Scan for the cell matching the given text and deliver its (X, Y) coordinate at center. 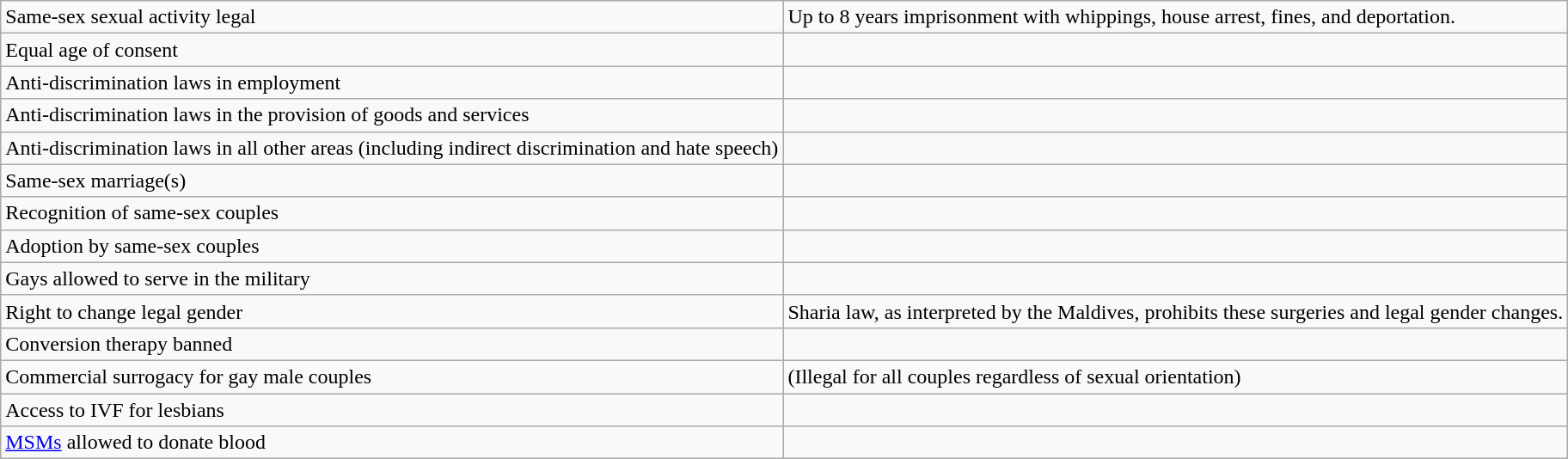
Same-sex sexual activity legal (392, 17)
Up to 8 years imprisonment with whippings, house arrest, fines, and deportation. (1176, 17)
Anti-discrimination laws in employment (392, 83)
Commercial surrogacy for gay male couples (392, 376)
Access to IVF for lesbians (392, 410)
Adoption by same-sex couples (392, 246)
Anti-discrimination laws in all other areas (including indirect discrimination and hate speech) (392, 148)
Recognition of same-sex couples (392, 213)
Conversion therapy banned (392, 344)
Right to change legal gender (392, 311)
MSMs allowed to donate blood (392, 443)
Gays allowed to serve in the military (392, 278)
Equal age of consent (392, 50)
(Illegal for all couples regardless of sexual orientation) (1176, 376)
Same-sex marriage(s) (392, 181)
Anti-discrimination laws in the provision of goods and services (392, 115)
Sharia law, as interpreted by the Maldives, prohibits these surgeries and legal gender changes. (1176, 311)
